Determine the [X, Y] coordinate at the center of the cell enclosing the given text.  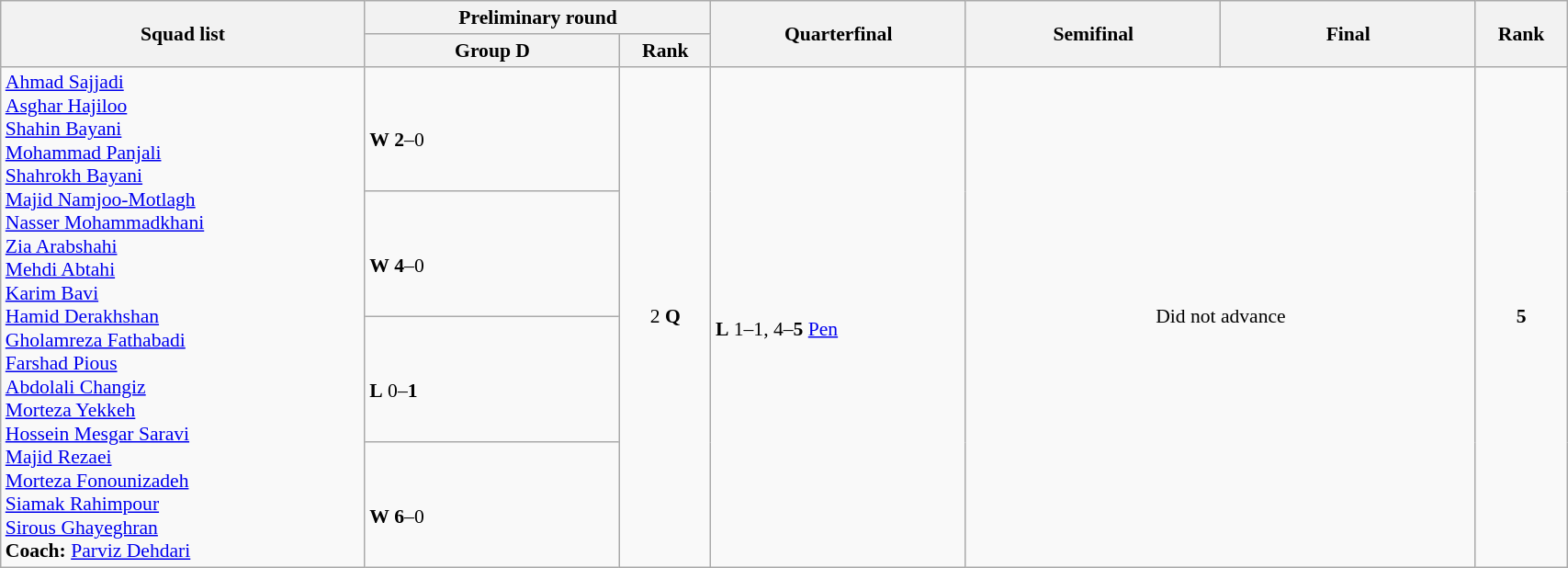
W 2–0 [492, 129]
L 0–1 [492, 380]
Final [1348, 33]
Preliminary round [538, 17]
Did not advance [1220, 317]
Semifinal [1093, 33]
L 1–1, 4–5 Pen [839, 317]
Group D [492, 51]
Squad list [183, 33]
2 Q [665, 317]
W 6–0 [492, 506]
5 [1521, 317]
Quarterfinal [839, 33]
W 4–0 [492, 255]
